Determine the (X, Y) coordinate at the center of the cell enclosing the given text.  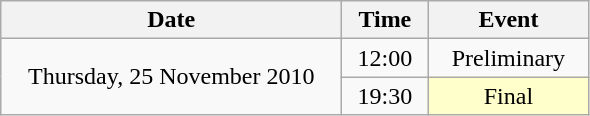
Event (508, 20)
12:00 (385, 58)
Thursday, 25 November 2010 (172, 77)
Final (508, 96)
Preliminary (508, 58)
Time (385, 20)
Date (172, 20)
19:30 (385, 96)
